Identify which cell holds the provided text, then report its [x, y] central coordinate. 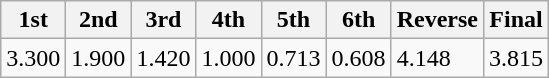
3rd [164, 20]
1.900 [98, 58]
Final [516, 20]
Reverse [437, 20]
3.300 [34, 58]
4th [228, 20]
0.713 [294, 58]
6th [358, 20]
1.000 [228, 58]
4.148 [437, 58]
3.815 [516, 58]
2nd [98, 20]
1st [34, 20]
5th [294, 20]
1.420 [164, 58]
0.608 [358, 58]
